Identify which cell holds the provided text, then report its (X, Y) central coordinate. 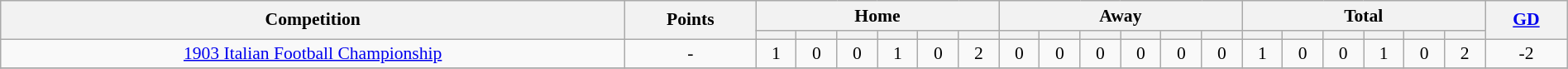
GD (1527, 20)
1903 Italian Football Championship (313, 53)
Competition (313, 20)
- (691, 53)
Home (877, 16)
Total (1364, 16)
Away (1121, 16)
-2 (1527, 53)
Points (691, 20)
